Scan for the cell matching the given text and deliver its (x, y) coordinate at center. 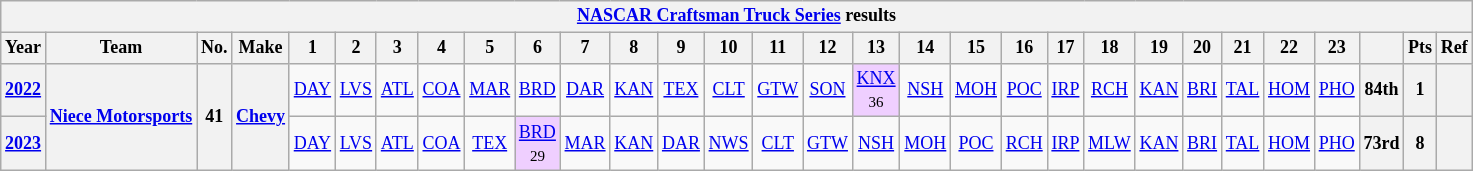
22 (1290, 48)
13 (876, 48)
Make (261, 48)
10 (728, 48)
Team (120, 48)
NWS (728, 144)
2022 (24, 90)
BRD29 (538, 144)
73rd (1382, 144)
19 (1159, 48)
20 (1202, 48)
2 (356, 48)
No. (214, 48)
9 (682, 48)
14 (926, 48)
MLW (1110, 144)
4 (442, 48)
21 (1242, 48)
84th (1382, 90)
5 (490, 48)
Niece Motorsports (120, 116)
7 (585, 48)
Chevy (261, 116)
41 (214, 116)
16 (1024, 48)
KNX36 (876, 90)
3 (397, 48)
12 (828, 48)
Pts (1420, 48)
18 (1110, 48)
11 (778, 48)
BRD (538, 90)
NASCAR Craftsman Truck Series results (736, 16)
SON (828, 90)
Year (24, 48)
6 (538, 48)
17 (1066, 48)
15 (976, 48)
2023 (24, 144)
Ref (1454, 48)
23 (1336, 48)
